Search for the cell housing the specified text and yield its (x, y) center coordinate. 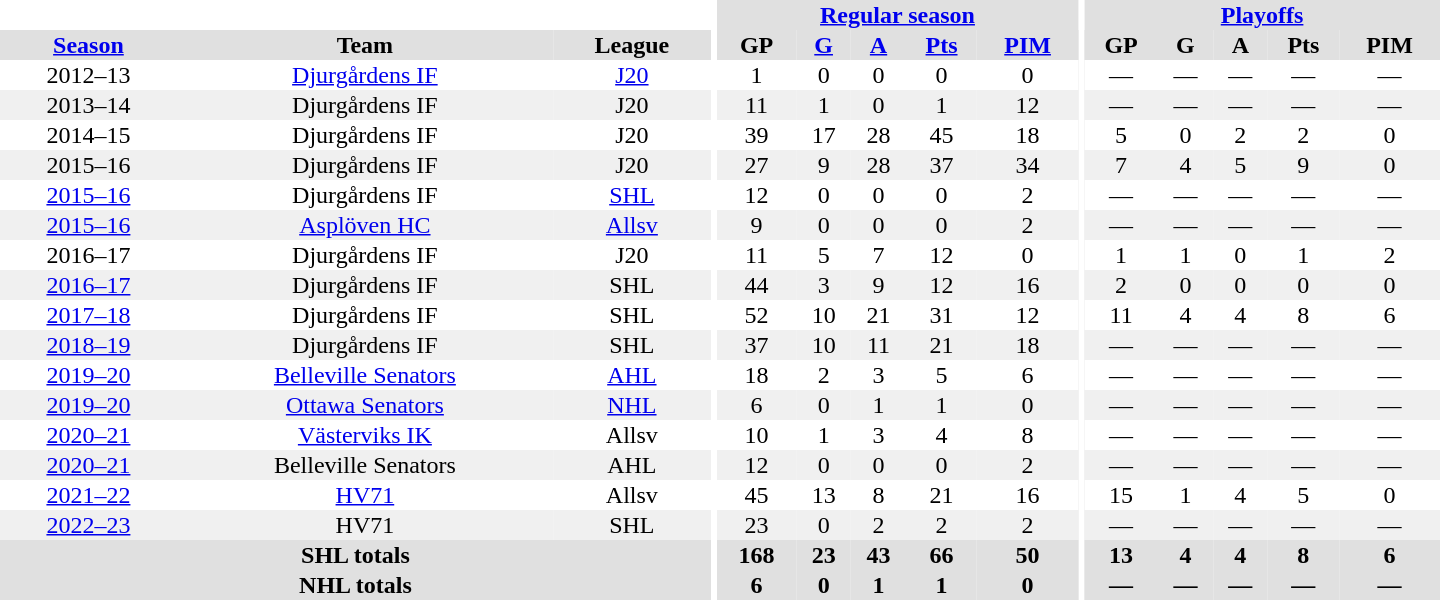
39 (756, 135)
2018–19 (88, 345)
43 (878, 555)
31 (942, 315)
2017–18 (88, 315)
50 (1028, 555)
Västerviks IK (365, 435)
Playoffs (1262, 15)
League (632, 45)
52 (756, 315)
15 (1121, 495)
Team (365, 45)
2022–23 (88, 525)
NHL totals (356, 585)
17 (824, 135)
34 (1028, 165)
168 (756, 555)
66 (942, 555)
44 (756, 285)
Season (88, 45)
NHL (632, 405)
2014–15 (88, 135)
27 (756, 165)
2021–22 (88, 495)
2013–14 (88, 105)
Regular season (898, 15)
Asplöven HC (365, 225)
2012–13 (88, 75)
Ottawa Senators (365, 405)
SHL totals (356, 555)
